Find where the given text appears and provide that cell's center as [X, Y] coordinate. 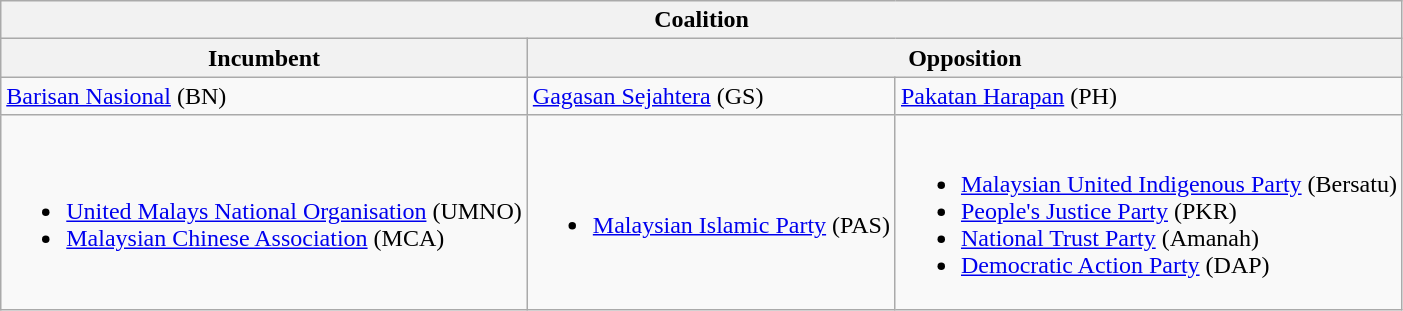
Coalition [702, 20]
Opposition [964, 58]
Pakatan Harapan (PH) [1148, 96]
Malaysian Islamic Party (PAS) [711, 212]
Incumbent [264, 58]
United Malays National Organisation (UMNO) Malaysian Chinese Association (MCA) [264, 212]
Malaysian United Indigenous Party (Bersatu) People's Justice Party (PKR) National Trust Party (Amanah) Democratic Action Party (DAP) [1148, 212]
Barisan Nasional (BN) [264, 96]
Gagasan Sejahtera (GS) [711, 96]
